Return (x, y) of the center of cell containing provided text 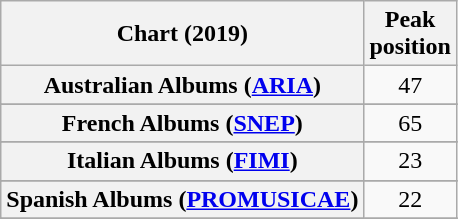
Peakposition (410, 34)
Chart (2019) (182, 34)
Spanish Albums (PROMUSICAE) (182, 199)
22 (410, 199)
47 (410, 85)
65 (410, 123)
French Albums (SNEP) (182, 123)
Italian Albums (FIMI) (182, 161)
Australian Albums (ARIA) (182, 85)
23 (410, 161)
